Output the (x, y) coordinate of the center of the cell containing the given text.  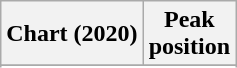
Peakposition (189, 34)
Chart (2020) (72, 34)
